Output the (X, Y) coordinate of the center of the cell containing the given text.  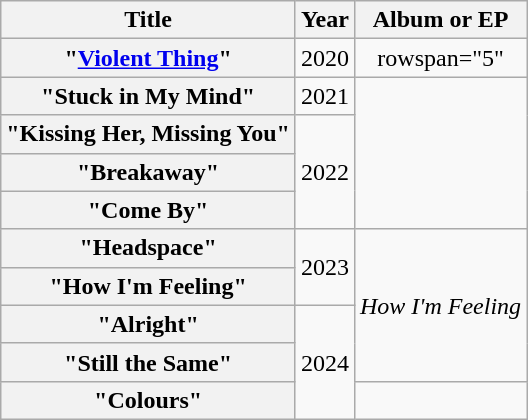
2020 (324, 58)
"Breakaway" (148, 172)
"Stuck in My Mind" (148, 96)
"Still the Same" (148, 362)
2022 (324, 172)
How I'm Feeling (440, 305)
Title (148, 20)
"Colours" (148, 400)
"Violent Thing" (148, 58)
"Come By" (148, 210)
"Alright" (148, 324)
2021 (324, 96)
"Headspace" (148, 248)
2023 (324, 267)
rowspan="5" (440, 58)
2024 (324, 362)
Album or EP (440, 20)
"How I'm Feeling" (148, 286)
Year (324, 20)
"Kissing Her, Missing You" (148, 134)
